For the text-containing cell, return its midpoint in [x, y] coordinate format. 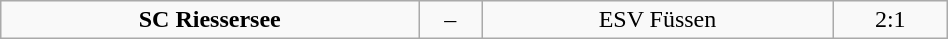
– [450, 20]
ESV Füssen [658, 20]
2:1 [890, 20]
SC Riessersee [210, 20]
